Return the (X, Y) coordinate for the center point of the cell that contains the specified text.  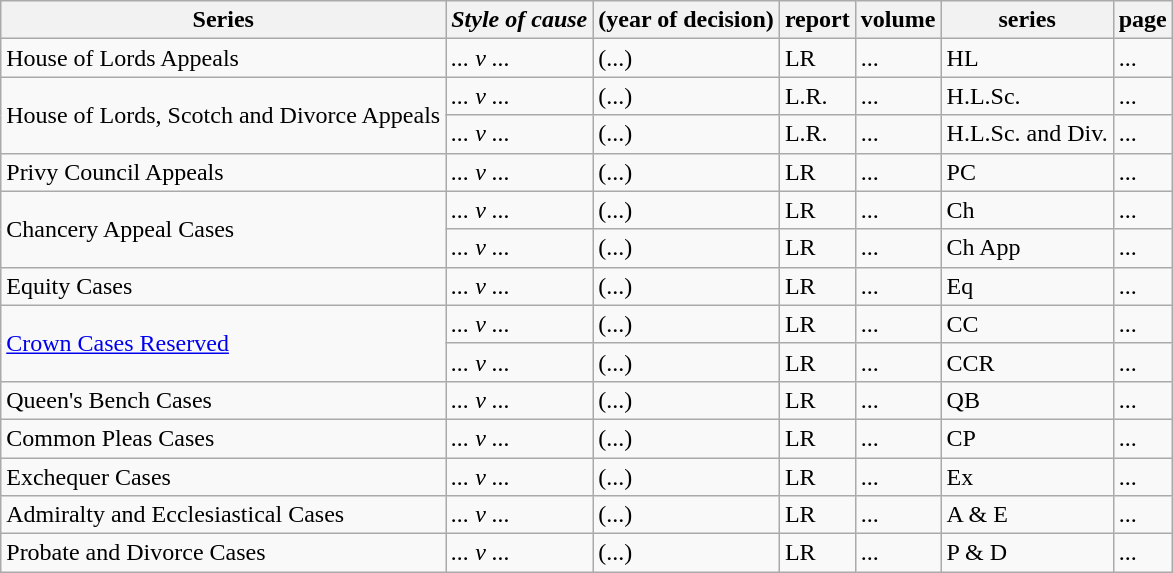
QB (1027, 400)
House of Lords, Scotch and Divorce Appeals (224, 115)
Common Pleas Cases (224, 438)
Crown Cases Reserved (224, 343)
Series (224, 20)
HL (1027, 58)
H.L.Sc. (1027, 96)
Ch (1027, 210)
Style of cause (520, 20)
House of Lords Appeals (224, 58)
Ch App (1027, 248)
CP (1027, 438)
series (1027, 20)
CC (1027, 324)
Admiralty and Ecclesiastical Cases (224, 515)
H.L.Sc. and Div. (1027, 134)
P & D (1027, 553)
page (1142, 20)
report (817, 20)
volume (898, 20)
Probate and Divorce Cases (224, 553)
Chancery Appeal Cases (224, 229)
Ex (1027, 477)
Eq (1027, 286)
Exchequer Cases (224, 477)
A & E (1027, 515)
PC (1027, 172)
(year of decision) (686, 20)
Equity Cases (224, 286)
Privy Council Appeals (224, 172)
CCR (1027, 362)
Queen's Bench Cases (224, 400)
